Scan for the cell matching the given text and deliver its (x, y) coordinate at center. 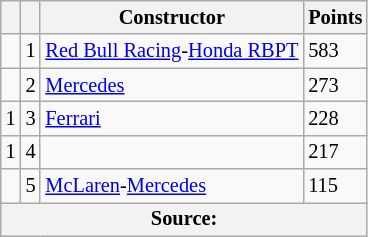
3 (31, 118)
Constructor (172, 17)
5 (31, 186)
273 (335, 85)
Points (335, 17)
Ferrari (172, 118)
Red Bull Racing-Honda RBPT (172, 51)
4 (31, 152)
217 (335, 152)
Mercedes (172, 85)
115 (335, 186)
2 (31, 85)
McLaren-Mercedes (172, 186)
228 (335, 118)
583 (335, 51)
Source: (184, 219)
